Output the (X, Y) coordinate of the center of the cell containing the given text.  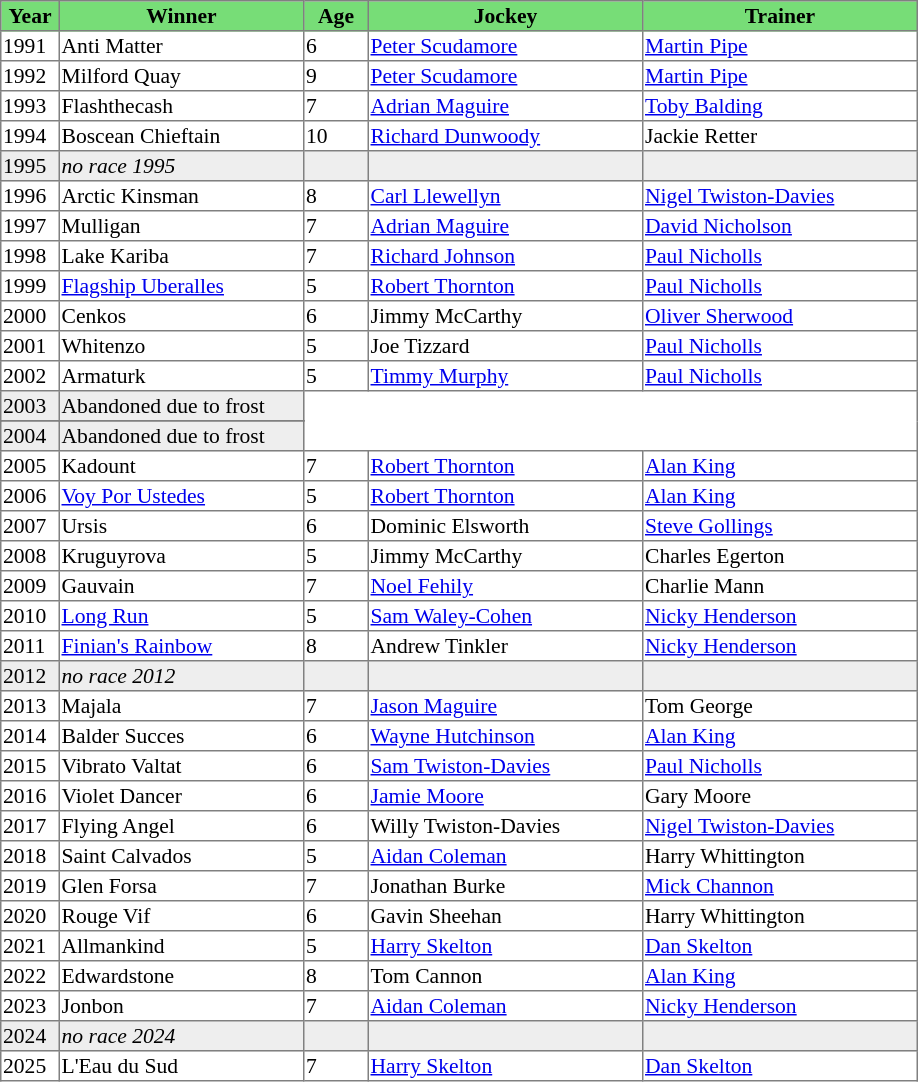
Charles Egerton (780, 556)
Steve Gollings (780, 526)
no race 2024 (181, 1036)
Andrew Tinkler (505, 646)
Jockey (505, 16)
2000 (30, 316)
Ursis (181, 526)
2014 (30, 736)
Kadount (181, 466)
2019 (30, 886)
Flying Angel (181, 826)
2017 (30, 826)
2008 (30, 556)
2001 (30, 346)
Mick Channon (780, 886)
2023 (30, 1006)
1994 (30, 136)
Oliver Sherwood (780, 316)
Joe Tizzard (505, 346)
Carl Llewellyn (505, 196)
9 (336, 76)
Jonbon (181, 1006)
10 (336, 136)
no race 2012 (181, 676)
Charlie Mann (780, 586)
Arctic Kinsman (181, 196)
Flagship Uberalles (181, 286)
Gary Moore (780, 796)
L'Eau du Sud (181, 1066)
Glen Forsa (181, 886)
Tom Cannon (505, 976)
Whitenzo (181, 346)
2016 (30, 796)
1991 (30, 46)
Finian's Rainbow (181, 646)
Jason Maguire (505, 706)
Kruguyrova (181, 556)
Jonathan Burke (505, 886)
2015 (30, 766)
Richard Johnson (505, 256)
David Nicholson (780, 226)
2025 (30, 1066)
2005 (30, 466)
Rouge Vif (181, 916)
Wayne Hutchinson (505, 736)
2007 (30, 526)
Flashthecash (181, 106)
2022 (30, 976)
1999 (30, 286)
Year (30, 16)
2010 (30, 616)
Sam Twiston-Davies (505, 766)
1996 (30, 196)
2006 (30, 496)
1997 (30, 226)
Allmankind (181, 946)
Armaturk (181, 376)
2002 (30, 376)
Sam Waley-Cohen (505, 616)
1998 (30, 256)
2012 (30, 676)
Jackie Retter (780, 136)
2004 (30, 436)
1993 (30, 106)
Jamie Moore (505, 796)
Saint Calvados (181, 856)
2021 (30, 946)
Balder Succes (181, 736)
Gavin Sheehan (505, 916)
Anti Matter (181, 46)
Vibrato Valtat (181, 766)
Winner (181, 16)
Toby Balding (780, 106)
Dominic Elsworth (505, 526)
Richard Dunwoody (505, 136)
2020 (30, 916)
Cenkos (181, 316)
Majala (181, 706)
1995 (30, 166)
Boscean Chieftain (181, 136)
Violet Dancer (181, 796)
Willy Twiston-Davies (505, 826)
Trainer (780, 16)
2013 (30, 706)
Noel Fehily (505, 586)
Lake Kariba (181, 256)
Tom George (780, 706)
Gauvain (181, 586)
Voy Por Ustedes (181, 496)
2011 (30, 646)
no race 1995 (181, 166)
Age (336, 16)
Timmy Murphy (505, 376)
1992 (30, 76)
2003 (30, 406)
Edwardstone (181, 976)
Mulligan (181, 226)
Milford Quay (181, 76)
Long Run (181, 616)
2018 (30, 856)
2009 (30, 586)
2024 (30, 1036)
